Locate the cell with the specified text and output its (x, y) center coordinate. 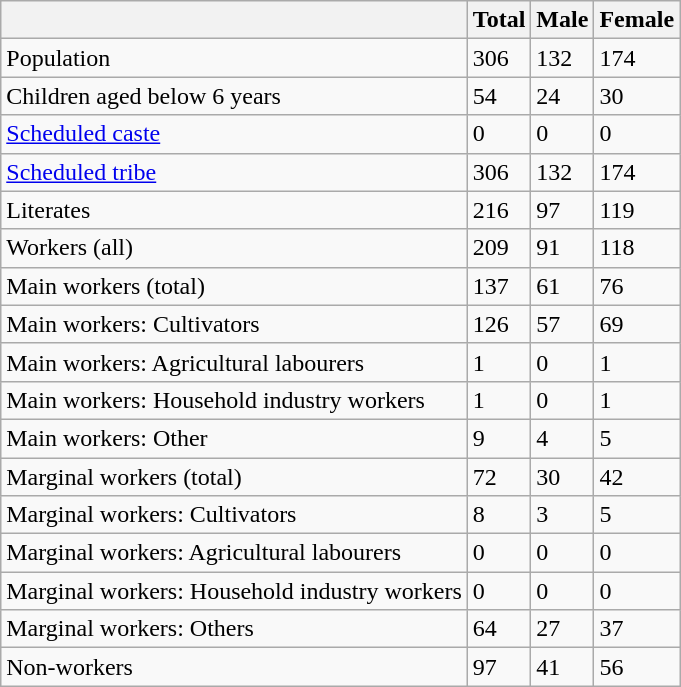
4 (562, 438)
137 (499, 286)
91 (562, 248)
56 (637, 667)
Marginal workers: Cultivators (234, 515)
Children aged below 6 years (234, 96)
Main workers (total) (234, 286)
119 (637, 210)
Non-workers (234, 667)
41 (562, 667)
54 (499, 96)
Main workers: Agricultural labourers (234, 362)
Population (234, 58)
37 (637, 629)
8 (499, 515)
Scheduled tribe (234, 172)
Total (499, 20)
57 (562, 324)
Main workers: Household industry workers (234, 400)
76 (637, 286)
69 (637, 324)
24 (562, 96)
209 (499, 248)
72 (499, 477)
Main workers: Cultivators (234, 324)
Marginal workers: Others (234, 629)
126 (499, 324)
Female (637, 20)
42 (637, 477)
118 (637, 248)
Literates (234, 210)
3 (562, 515)
Scheduled caste (234, 134)
64 (499, 629)
9 (499, 438)
Main workers: Other (234, 438)
Workers (all) (234, 248)
Marginal workers: Agricultural labourers (234, 553)
Marginal workers: Household industry workers (234, 591)
Marginal workers (total) (234, 477)
Male (562, 20)
61 (562, 286)
216 (499, 210)
27 (562, 629)
